Determine the (x, y) coordinate at the center of the cell enclosing the given text.  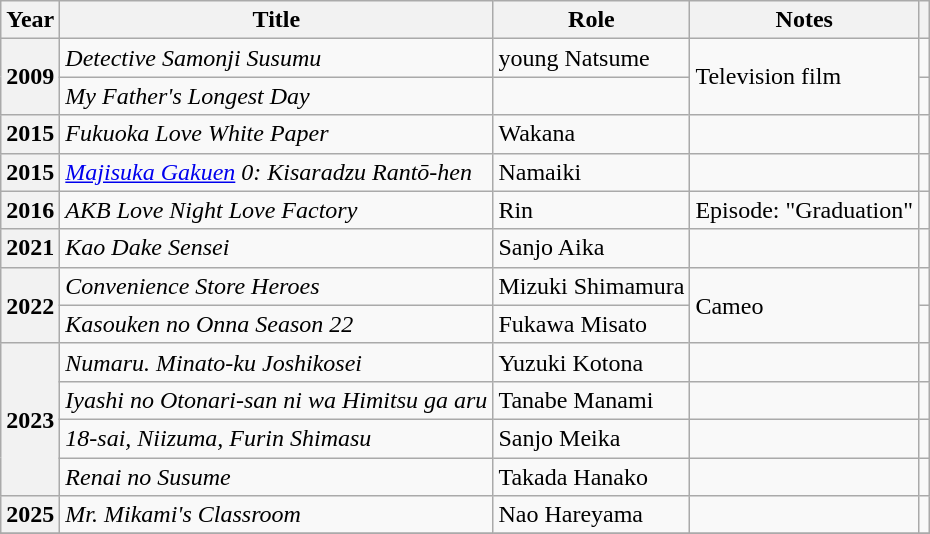
Fukawa Misato (592, 324)
Sanjo Meika (592, 438)
Television film (804, 77)
Cameo (804, 305)
Year (30, 20)
AKB Love Night Love Factory (276, 210)
18-sai, Niizuma, Furin Shimasu (276, 438)
Rin (592, 210)
Nao Hareyama (592, 515)
Sanjo Aika (592, 248)
young Natsume (592, 58)
Detective Samonji Susumu (276, 58)
Majisuka Gakuen 0: Kisaradzu Rantō-hen (276, 172)
Yuzuki Kotona (592, 362)
Tanabe Manami (592, 400)
Title (276, 20)
Namaiki (592, 172)
Notes (804, 20)
Numaru. Minato-ku Joshikosei (276, 362)
2016 (30, 210)
2021 (30, 248)
2022 (30, 305)
Episode: "Graduation" (804, 210)
Renai no Susume (276, 477)
Role (592, 20)
My Father's Longest Day (276, 96)
Iyashi no Otonari-san ni wa Himitsu ga aru (276, 400)
Takada Hanako (592, 477)
Convenience Store Heroes (276, 286)
Kasouken no Onna Season 22 (276, 324)
2023 (30, 419)
Fukuoka Love White Paper (276, 134)
Wakana (592, 134)
2025 (30, 515)
Mizuki Shimamura (592, 286)
Kao Dake Sensei (276, 248)
Mr. Mikami's Classroom (276, 515)
2009 (30, 77)
